Pinpoint the cell where the given text exists, returning its [x, y] midpoint coordinate. 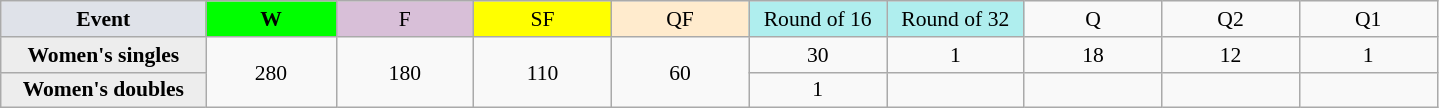
30 [818, 55]
QF [680, 19]
110 [543, 72]
18 [1093, 55]
W [271, 19]
60 [680, 72]
12 [1231, 55]
280 [271, 72]
Round of 32 [955, 19]
Q1 [1368, 19]
F [405, 19]
180 [405, 72]
Women's singles [104, 55]
Q2 [1231, 19]
Women's doubles [104, 90]
SF [543, 19]
Event [104, 19]
Q [1093, 19]
Round of 16 [818, 19]
